Find where the given text appears and provide that cell's center as (x, y) coordinate. 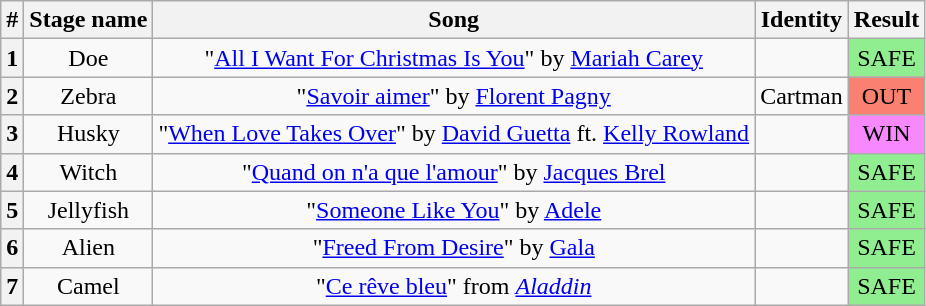
1 (12, 58)
Identity (802, 20)
3 (12, 134)
"When Love Takes Over" by David Guetta ft. Kelly Rowland (454, 134)
"Savoir aimer" by Florent Pagny (454, 96)
6 (12, 248)
4 (12, 172)
"Ce rêve bleu" from Aladdin (454, 286)
"All I Want For Christmas Is You" by Mariah Carey (454, 58)
Cartman (802, 96)
WIN (886, 134)
7 (12, 286)
"Freed From Desire" by Gala (454, 248)
Witch (88, 172)
Result (886, 20)
2 (12, 96)
5 (12, 210)
Stage name (88, 20)
Jellyfish (88, 210)
Camel (88, 286)
"Quand on n'a que l'amour" by Jacques Brel (454, 172)
Zebra (88, 96)
Doe (88, 58)
Husky (88, 134)
# (12, 20)
"Someone Like You" by Adele (454, 210)
Alien (88, 248)
Song (454, 20)
OUT (886, 96)
